Provide the (x, y) coordinate of the cell's center where the given text is located.  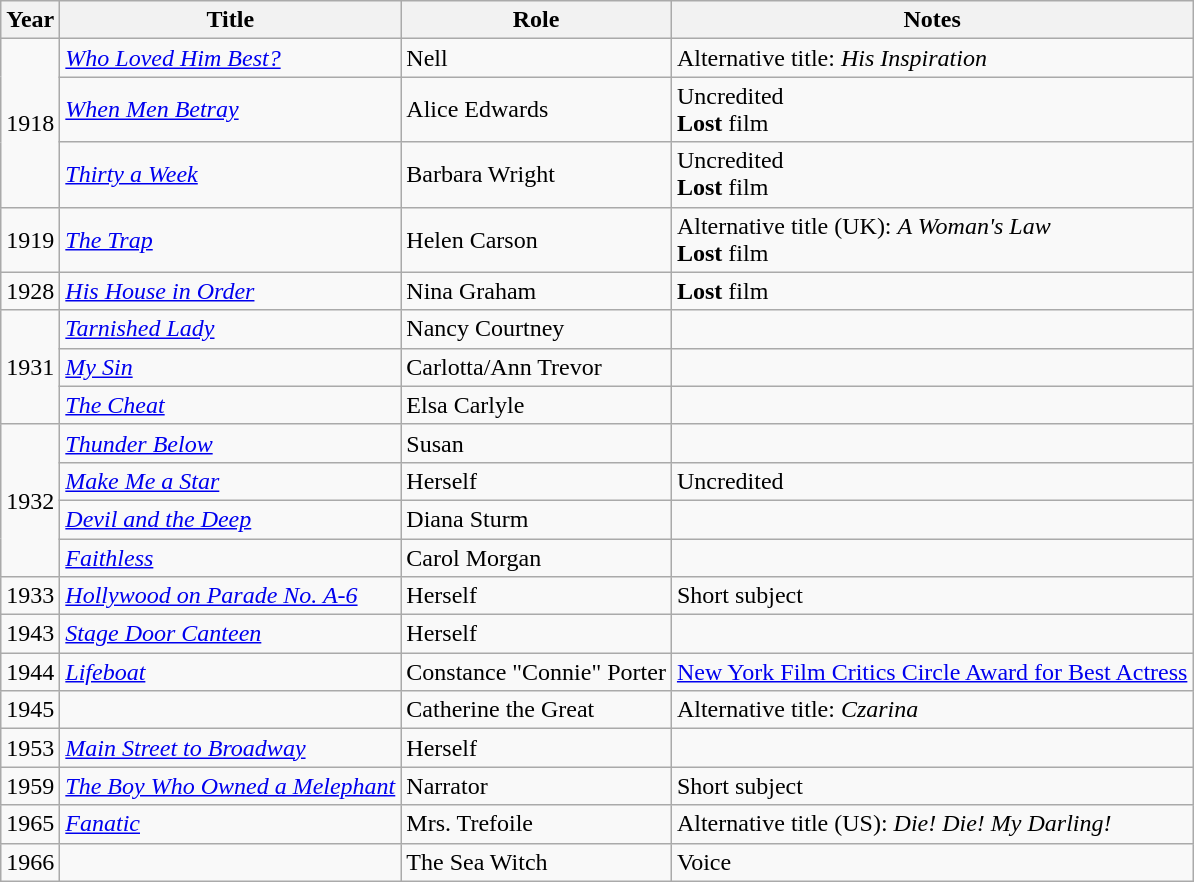
Lost film (932, 291)
1933 (30, 596)
Uncredited (932, 481)
1944 (30, 672)
Catherine the Great (536, 710)
My Sin (230, 367)
Alternative title: His Inspiration (932, 58)
Diana Sturm (536, 519)
Lifeboat (230, 672)
Nancy Courtney (536, 329)
1932 (30, 500)
Barbara Wright (536, 174)
1918 (30, 123)
The Boy Who Owned a Melephant (230, 786)
The Cheat (230, 405)
Role (536, 20)
1953 (30, 748)
Thirty a Week (230, 174)
1965 (30, 824)
1959 (30, 786)
Voice (932, 862)
Carlotta/Ann Trevor (536, 367)
Tarnished Lady (230, 329)
Narrator (536, 786)
Fanatic (230, 824)
Helen Carson (536, 240)
Main Street to Broadway (230, 748)
Carol Morgan (536, 557)
Title (230, 20)
Constance "Connie" Porter (536, 672)
Elsa Carlyle (536, 405)
Alternative title (UK): A Woman's Law Lost film (932, 240)
The Sea Witch (536, 862)
Susan (536, 443)
Alternative title: Czarina (932, 710)
The Trap (230, 240)
Hollywood on Parade No. A-6 (230, 596)
Alternative title (US): Die! Die! My Darling! (932, 824)
His House in Order (230, 291)
Year (30, 20)
Mrs. Trefoile (536, 824)
Thunder Below (230, 443)
New York Film Critics Circle Award for Best Actress (932, 672)
Faithless (230, 557)
1928 (30, 291)
Who Loved Him Best? (230, 58)
Make Me a Star (230, 481)
Alice Edwards (536, 110)
Nina Graham (536, 291)
When Men Betray (230, 110)
1919 (30, 240)
1945 (30, 710)
Nell (536, 58)
Devil and the Deep (230, 519)
Stage Door Canteen (230, 634)
1943 (30, 634)
Notes (932, 20)
1931 (30, 367)
1966 (30, 862)
